Detect which cell encompasses the target text, then output its [x, y] center coordinate. 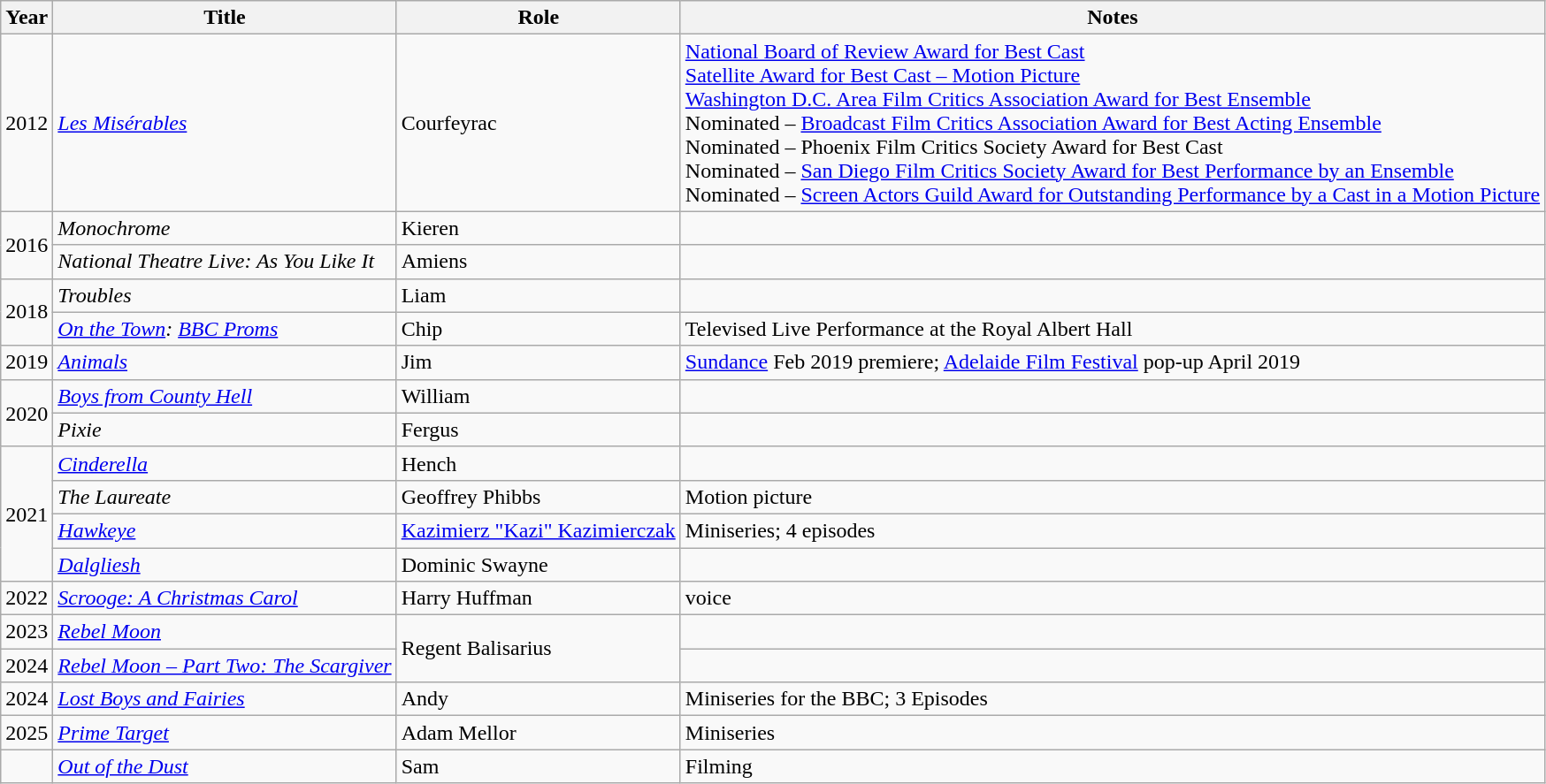
Miniseries; 4 episodes [1113, 530]
On the Town: BBC Proms [225, 329]
2020 [27, 413]
2019 [27, 362]
The Laureate [225, 497]
Cinderella [225, 463]
2025 [27, 733]
Hawkeye [225, 530]
Dominic Swayne [538, 565]
Sundance Feb 2019 premiere; Adelaide Film Festival pop-up April 2019 [1113, 362]
Pixie [225, 430]
Miniseries [1113, 733]
Troubles [225, 295]
Jim [538, 362]
Dalgliesh [225, 565]
2012 [27, 123]
Kazimierz "Kazi" Kazimierczak [538, 530]
Lost Boys and Fairies [225, 699]
2023 [27, 632]
Notes [1113, 18]
William [538, 396]
Regent Balisarius [538, 649]
2016 [27, 245]
Liam [538, 295]
Adam Mellor [538, 733]
Title [225, 18]
Amiens [538, 262]
Motion picture [1113, 497]
2018 [27, 312]
Boys from County Hell [225, 396]
2022 [27, 598]
Miniseries for the BBC; 3 Episodes [1113, 699]
Les Misérables [225, 123]
National Theatre Live: As You Like It [225, 262]
Rebel Moon [225, 632]
Hench [538, 463]
Role [538, 18]
Harry Huffman [538, 598]
Sam [538, 766]
Out of the Dust [225, 766]
Fergus [538, 430]
2021 [27, 514]
Kieren [538, 228]
Andy [538, 699]
Courfeyrac [538, 123]
Televised Live Performance at the Royal Albert Hall [1113, 329]
Animals [225, 362]
voice [1113, 598]
Rebel Moon – Part Two: The Scargiver [225, 666]
Monochrome [225, 228]
Geoffrey Phibbs [538, 497]
Filming [1113, 766]
Scrooge: A Christmas Carol [225, 598]
Prime Target [225, 733]
Chip [538, 329]
Year [27, 18]
